From the cell containing the given text, extract its center point as (x, y) coordinate. 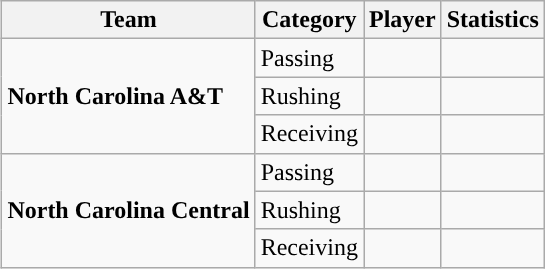
Team (128, 20)
Statistics (492, 20)
North Carolina A&T (128, 96)
Category (309, 20)
North Carolina Central (128, 210)
Player (403, 20)
